Locate the cell with the specified text and output its [X, Y] center coordinate. 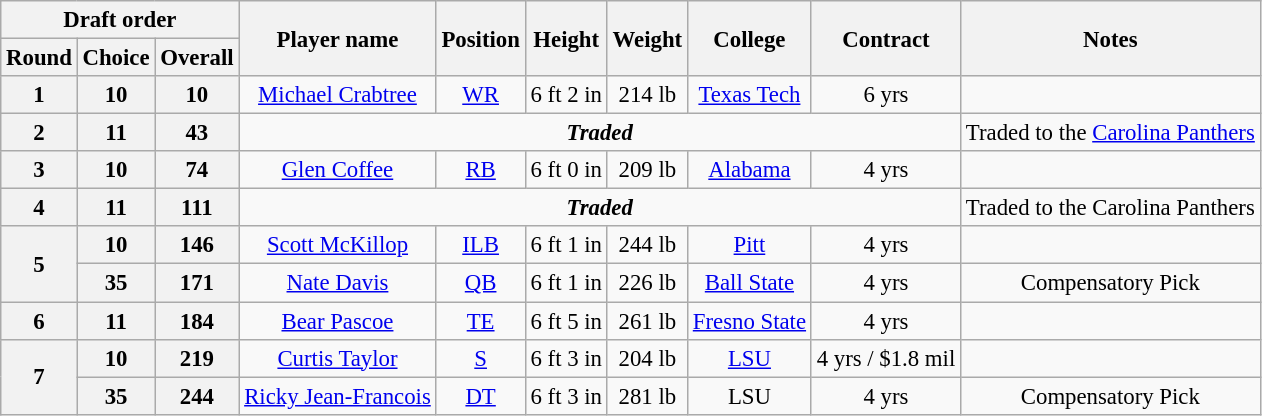
College [749, 38]
Scott McKillop [338, 245]
Height [566, 38]
S [480, 358]
Ball State [749, 283]
Pitt [749, 245]
244 [197, 396]
2 [39, 133]
204 lb [647, 358]
219 [197, 358]
TE [480, 321]
7 [39, 376]
Position [480, 38]
Choice [116, 58]
74 [197, 170]
111 [197, 208]
Contract [886, 38]
RB [480, 170]
QB [480, 283]
244 lb [647, 245]
Alabama [749, 170]
6 yrs [886, 95]
Bear Pascoe [338, 321]
6 ft 5 in [566, 321]
214 lb [647, 95]
6 [39, 321]
4 [39, 208]
4 yrs / $1.8 mil [886, 358]
Round [39, 58]
43 [197, 133]
6 ft 0 in [566, 170]
171 [197, 283]
Notes [1111, 38]
6 ft 2 in [566, 95]
WR [480, 95]
184 [197, 321]
261 lb [647, 321]
Texas Tech [749, 95]
Player name [338, 38]
146 [197, 245]
226 lb [647, 283]
DT [480, 396]
Michael Crabtree [338, 95]
5 [39, 264]
Overall [197, 58]
Glen Coffee [338, 170]
281 lb [647, 396]
209 lb [647, 170]
Fresno State [749, 321]
ILB [480, 245]
Ricky Jean-Francois [338, 396]
Weight [647, 38]
1 [39, 95]
3 [39, 170]
Curtis Taylor [338, 358]
Nate Davis [338, 283]
Draft order [120, 20]
